Output the [x, y] coordinate of the center of the cell containing the given text.  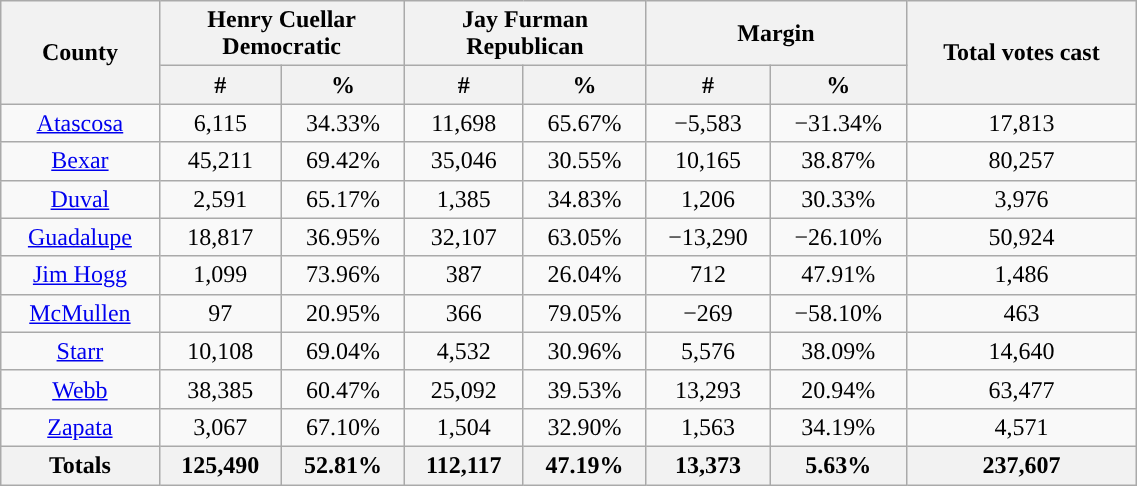
38.09% [838, 351]
20.95% [344, 313]
34.19% [838, 427]
13,373 [708, 465]
Bexar [80, 161]
Total votes cast [1022, 52]
10,108 [220, 351]
14,640 [1022, 351]
6,115 [220, 123]
73.96% [344, 275]
25,092 [464, 389]
30.33% [838, 199]
50,924 [1022, 237]
32.90% [584, 427]
112,117 [464, 465]
10,165 [708, 161]
34.83% [584, 199]
30.55% [584, 161]
30.96% [584, 351]
69.04% [344, 351]
1,099 [220, 275]
Jay FurmanRepublican [525, 34]
2,591 [220, 199]
387 [464, 275]
38.87% [838, 161]
17,813 [1022, 123]
47.91% [838, 275]
5.63% [838, 465]
79.05% [584, 313]
32,107 [464, 237]
4,532 [464, 351]
712 [708, 275]
52.81% [344, 465]
4,571 [1022, 427]
Zapata [80, 427]
3,976 [1022, 199]
65.17% [344, 199]
45,211 [220, 161]
1,486 [1022, 275]
463 [1022, 313]
39.53% [584, 389]
63,477 [1022, 389]
1,504 [464, 427]
26.04% [584, 275]
Webb [80, 389]
Duval [80, 199]
3,067 [220, 427]
County [80, 52]
Starr [80, 351]
1,206 [708, 199]
38,385 [220, 389]
80,257 [1022, 161]
11,698 [464, 123]
Guadalupe [80, 237]
34.33% [344, 123]
65.67% [584, 123]
Henry CuellarDemocratic [282, 34]
Margin [776, 34]
125,490 [220, 465]
20.94% [838, 389]
5,576 [708, 351]
97 [220, 313]
67.10% [344, 427]
69.42% [344, 161]
1,563 [708, 427]
−26.10% [838, 237]
Jim Hogg [80, 275]
63.05% [584, 237]
13,293 [708, 389]
Atascosa [80, 123]
237,607 [1022, 465]
18,817 [220, 237]
−269 [708, 313]
McMullen [80, 313]
36.95% [344, 237]
1,385 [464, 199]
−58.10% [838, 313]
Totals [80, 465]
47.19% [584, 465]
60.47% [344, 389]
35,046 [464, 161]
−5,583 [708, 123]
366 [464, 313]
−31.34% [838, 123]
−13,290 [708, 237]
